Provide the (x, y) coordinate of the cell's center where the given text is located.  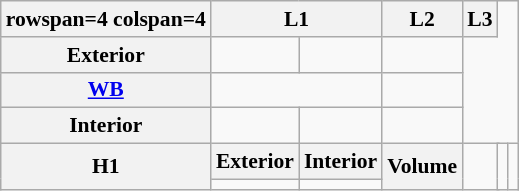
rowspan=4 colspan=4 (106, 19)
L2 (422, 19)
H1 (106, 167)
Volume (422, 167)
WB (106, 90)
L3 (480, 19)
L1 (296, 19)
